Return [x, y] of the center of cell containing provided text 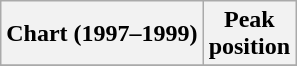
Peakposition [249, 34]
Chart (1997–1999) [102, 34]
